From the cell containing the given text, extract its center point as (X, Y) coordinate. 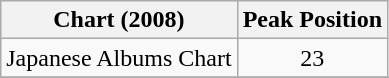
Peak Position (312, 20)
Japanese Albums Chart (119, 58)
Chart (2008) (119, 20)
23 (312, 58)
